Output the (x, y) coordinate of the center of the cell containing the given text.  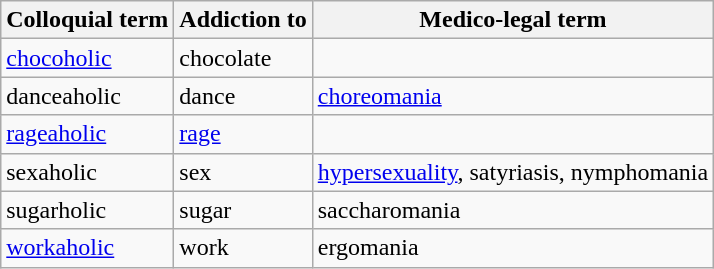
danceaholic (88, 96)
ergomania (512, 248)
hypersexuality, satyriasis, nymphomania (512, 172)
chocolate (243, 58)
sexaholic (88, 172)
Addiction to (243, 20)
rage (243, 134)
sex (243, 172)
workaholic (88, 248)
choreomania (512, 96)
Colloquial term (88, 20)
Medico-legal term (512, 20)
work (243, 248)
dance (243, 96)
saccharomania (512, 210)
rageaholic (88, 134)
chocoholic (88, 58)
sugar (243, 210)
sugarholic (88, 210)
